Find where the given text appears and provide that cell's center as [X, Y] coordinate. 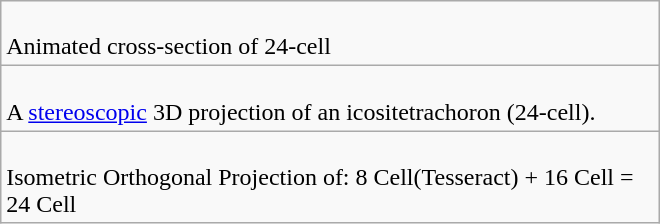
Animated cross-section of 24-cell [330, 34]
A stereoscopic 3D projection of an icositetrachoron (24-cell). [330, 98]
Isometric Orthogonal Projection of: 8 Cell(Tesseract) + 16 Cell = 24 Cell [330, 177]
